Detect which cell encompasses the target text, then output its [x, y] center coordinate. 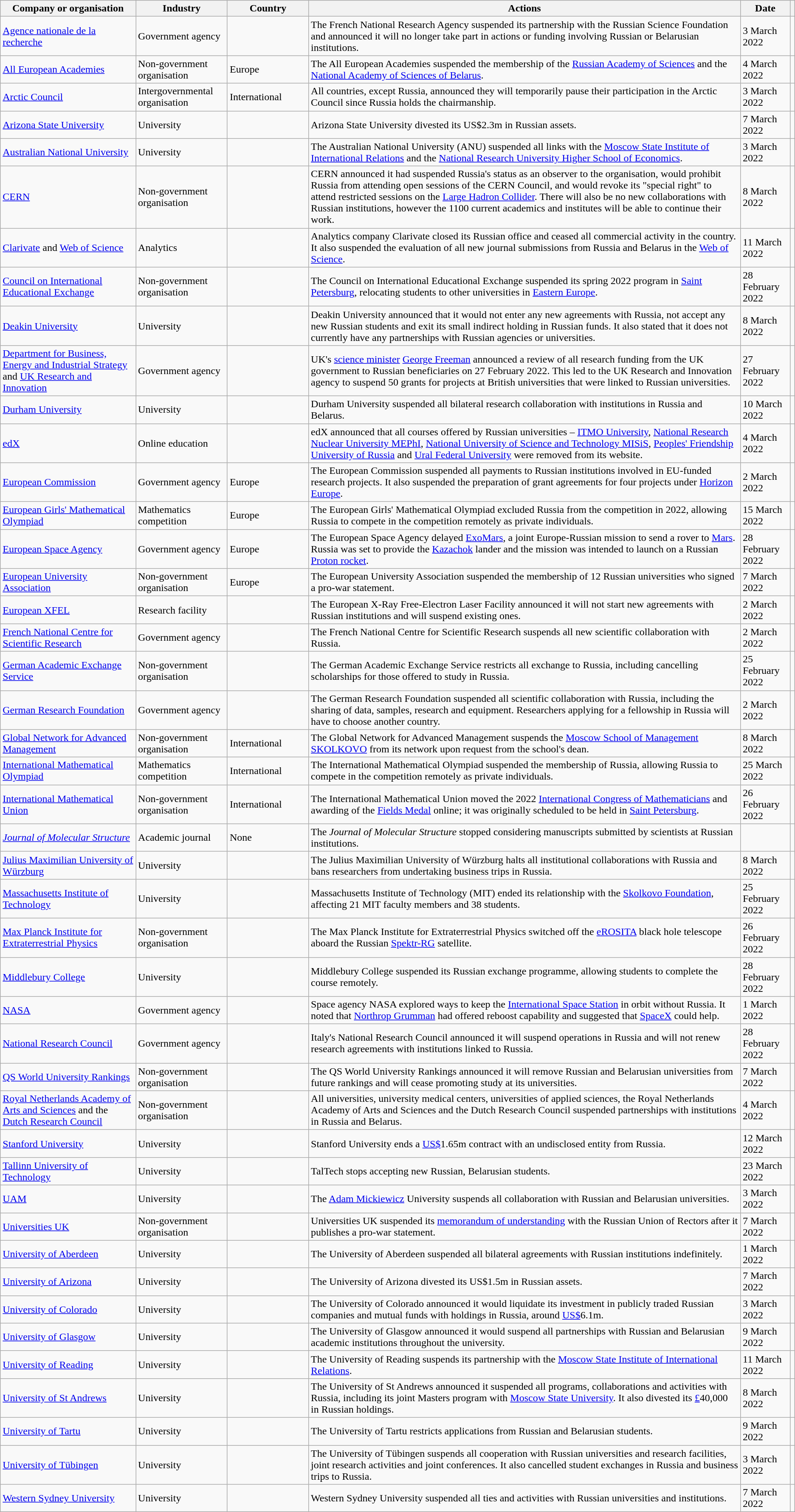
German Academic Exchange Service [68, 671]
Western Sydney University [68, 1498]
CERN [68, 197]
International Mathematical Olympiad [68, 771]
The French National Centre for Scientific Research suspends all new scientific collaboration with Russia. [525, 638]
The University of Aberdeen suspended all bilateral agreements with Russian institutions indefinitely. [525, 1254]
Actions [525, 8]
Clarivate and Web of Science [68, 248]
Massachusetts Institute of Technology [68, 898]
Research facility [182, 610]
The German Academic Exchange Service restricts all exchange to Russia, including cancelling scholarships for those offered to study in Russia. [525, 671]
National Research Council [68, 1044]
25 March 2022 [765, 771]
Journal of Molecular Structure [68, 837]
Durham University suspended all bilateral research collaboration with institutions in Russia and Belarus. [525, 409]
Stanford University [68, 1144]
Council on International Educational Exchange [68, 287]
TalTech stops accepting new Russian, Belarusian students. [525, 1171]
The All European Academies suspended the membership of the Russian Academy of Sciences and the National Academy of Sciences of Belarus. [525, 70]
Arctic Council [68, 97]
Date [765, 8]
15 March 2022 [765, 515]
Universities UK [68, 1226]
German Research Foundation [68, 710]
Arizona State University [68, 125]
European University Association [68, 583]
Max Planck Institute for Extraterrestrial Physics [68, 938]
Intergovernmental organisation [182, 97]
Arizona State University divested its US$2.3m in Russian assets. [525, 125]
The University of Glasgow announced it would suspend all partnerships with Russian and Belarusian academic institutions throughout the university. [525, 1337]
International Mathematical Union [68, 804]
Department for Business, Energy and Industrial Strategy and UK Research and Innovation [68, 370]
University of Colorado [68, 1309]
10 March 2022 [765, 409]
European Girls' Mathematical Olympiad [68, 515]
European Commission [68, 482]
Agence nationale de la recherche [68, 36]
All European Academies [68, 70]
The University of Tartu restricts applications from Russian and Belarusian students. [525, 1431]
University of Glasgow [68, 1337]
Industry [182, 8]
University of Tartu [68, 1431]
Julius Maximilian University of Würzburg [68, 865]
The Global Network for Advanced Management suspends the Moscow School of Management SKOLKOVO from its network upon request from the school's dean. [525, 743]
None [268, 837]
Deakin University [68, 326]
The Max Planck Institute for Extraterrestrial Physics switched off the eROSITA black hole telescope aboard the Russian Spektr-RG satellite. [525, 938]
NASA [68, 1011]
University of St Andrews [68, 1398]
Middlebury College suspended its Russian exchange programme, allowing students to complete the course remotely. [525, 977]
University of Tübingen [68, 1465]
Global Network for Advanced Management [68, 743]
Durham University [68, 409]
Australian National University [68, 152]
The University of Arizona divested its US$1.5m in Russian assets. [525, 1281]
French National Centre for Scientific Research [68, 638]
All countries, except Russia, announced they will temporarily pause their participation in the Arctic Council since Russia holds the chairmanship. [525, 97]
University of Arizona [68, 1281]
Massachusetts Institute of Technology (MIT) ended its relationship with the Skolkovo Foundation, affecting 21 MIT faculty members and 38 students. [525, 898]
University of Reading [68, 1365]
Analytics [182, 248]
12 March 2022 [765, 1144]
Western Sydney University suspended all ties and activities with Russian universities and institutions. [525, 1498]
Company or organisation [68, 8]
European XFEL [68, 610]
University of Aberdeen [68, 1254]
Stanford University ends a US$1.65m contract with an undisclosed entity from Russia. [525, 1144]
Academic journal [182, 837]
Universities UK suspended its memorandum of understanding with the Russian Union of Rectors after it publishes a pro-war statement. [525, 1226]
Online education [182, 443]
23 March 2022 [765, 1171]
The European X-Ray Free-Electron Laser Facility announced it will not start new agreements with Russian institutions and will suspend existing ones. [525, 610]
European Space Agency [68, 549]
The European University Association suspended the membership of 12 Russian universities who signed a pro-war statement. [525, 583]
UAM [68, 1199]
Royal Netherlands Academy of Arts and Sciences and the Dutch Research Council [68, 1110]
QS World University Rankings [68, 1077]
27 February 2022 [765, 370]
Tallinn University of Technology [68, 1171]
The University of Reading suspends its partnership with the Moscow State Institute of International Relations. [525, 1365]
The Adam Mickiewicz University suspends all collaboration with Russian and Belarusian universities. [525, 1199]
edX [68, 443]
The Journal of Molecular Structure stopped considering manuscripts submitted by scientists at Russian institutions. [525, 837]
Country [268, 8]
Middlebury College [68, 977]
